Identify which cell holds the provided text, then report its (x, y) central coordinate. 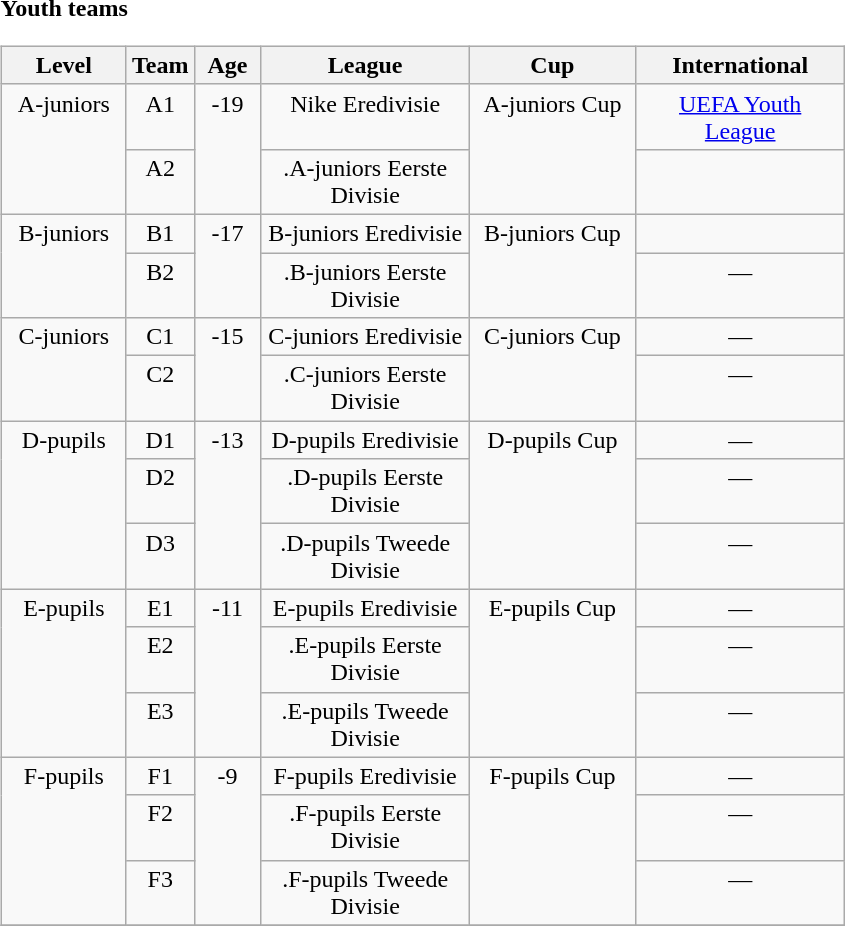
B-juniors (64, 266)
Cup (552, 65)
F2 (160, 828)
E3 (160, 724)
B1 (160, 233)
E1 (160, 608)
-9 (228, 841)
International (740, 65)
-13 (228, 505)
F-pupils (64, 841)
C2 (160, 388)
Team (160, 65)
A2 (160, 182)
C-juniors Eredivisie (365, 337)
E2 (160, 660)
B-juniors Cup (552, 266)
.A-juniors Eerste Divisie (365, 182)
D-pupils Cup (552, 505)
UEFA Youth League (740, 116)
.E-pupils Eerste Divisie (365, 660)
-17 (228, 266)
A-juniors Cup (552, 149)
F-pupils Eredivisie (365, 776)
B-juniors Eredivisie (365, 233)
D3 (160, 556)
.F-pupils Eerste Divisie (365, 828)
.B-juniors Eerste Divisie (365, 284)
.D-pupils Eerste Divisie (365, 492)
C1 (160, 337)
C-juniors Cup (552, 370)
Age (228, 65)
D-pupils Eredivisie (365, 440)
.F-pupils Tweede Divisie (365, 892)
B2 (160, 284)
Nike Eredivisie (365, 116)
-11 (228, 673)
F1 (160, 776)
.E-pupils Tweede Divisie (365, 724)
.C-juniors Eerste Divisie (365, 388)
-15 (228, 370)
Level (64, 65)
D-pupils (64, 505)
E-pupils Cup (552, 673)
D1 (160, 440)
A-juniors (64, 149)
.D-pupils Tweede Divisie (365, 556)
F3 (160, 892)
E-pupils (64, 673)
D2 (160, 492)
-19 (228, 149)
E-pupils Eredivisie (365, 608)
C-juniors (64, 370)
F-pupils Cup (552, 841)
League (365, 65)
A1 (160, 116)
